Identify which cell holds the provided text, then report its (X, Y) central coordinate. 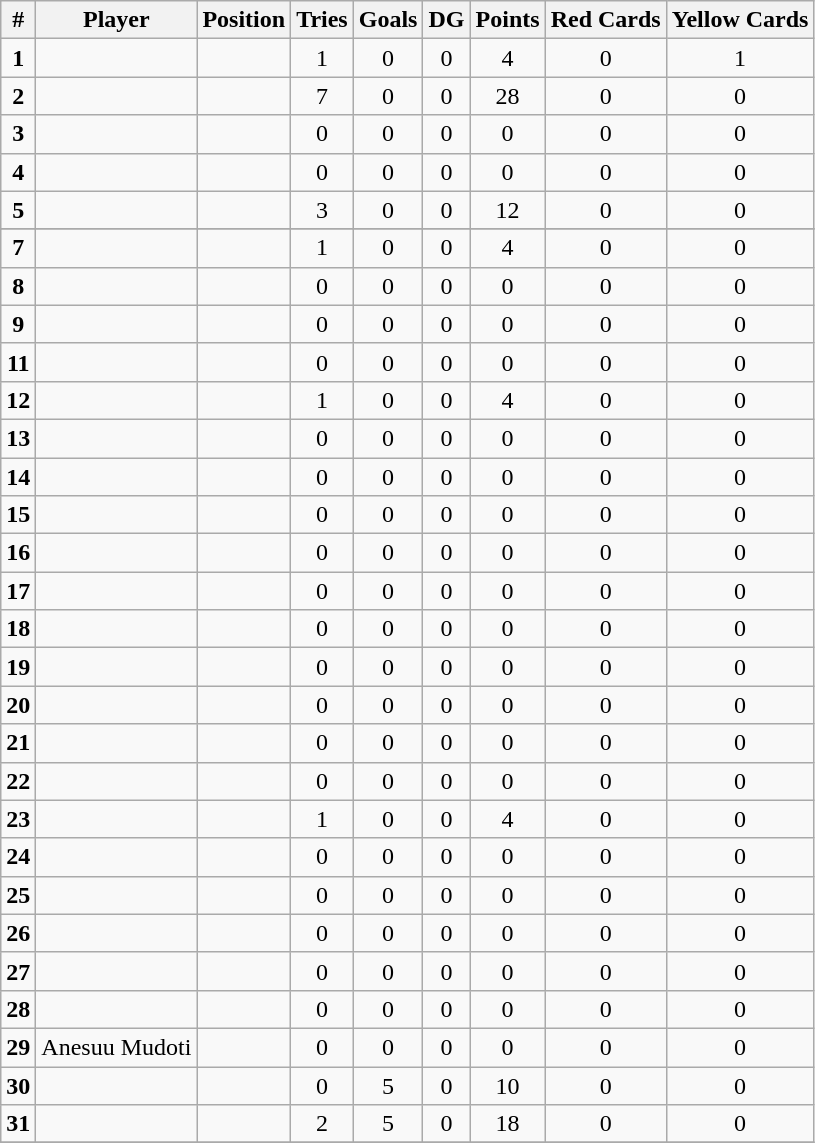
8 (18, 286)
16 (18, 553)
15 (18, 515)
DG (446, 20)
22 (18, 781)
# (18, 20)
13 (18, 438)
14 (18, 477)
26 (18, 933)
29 (18, 1047)
30 (18, 1085)
17 (18, 591)
11 (18, 362)
Position (244, 20)
Tries (322, 20)
Red Cards (606, 20)
19 (18, 667)
25 (18, 895)
10 (508, 1085)
Points (508, 20)
Goals (388, 20)
Anesuu Mudoti (116, 1047)
Yellow Cards (740, 20)
20 (18, 705)
Player (116, 20)
9 (18, 324)
23 (18, 819)
24 (18, 857)
31 (18, 1124)
27 (18, 971)
21 (18, 743)
